Return [x, y] of the center of cell containing provided text 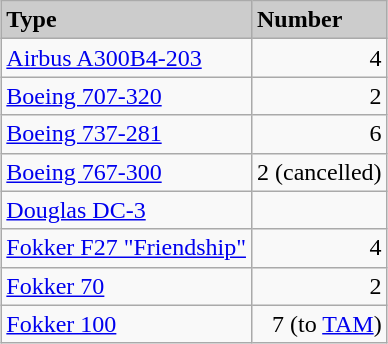
Boeing 707-320 [126, 96]
7 (to TAM) [319, 324]
Fokker 100 [126, 324]
Fokker 70 [126, 286]
Number [319, 20]
Airbus A300B4-203 [126, 58]
2 (cancelled) [319, 172]
Fokker F27 "Friendship" [126, 248]
Boeing 737-281 [126, 134]
Boeing 767-300 [126, 172]
Douglas DC-3 [126, 210]
Type [126, 20]
6 [319, 134]
